Pinpoint the cell where the given text exists, returning its (X, Y) midpoint coordinate. 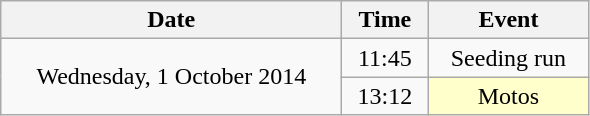
Wednesday, 1 October 2014 (172, 77)
Date (172, 20)
11:45 (385, 58)
Motos (508, 96)
Time (385, 20)
13:12 (385, 96)
Seeding run (508, 58)
Event (508, 20)
